For the text-containing cell, return its midpoint in [X, Y] coordinate format. 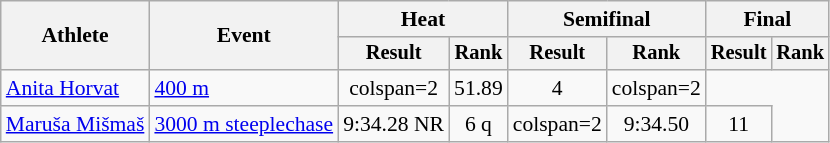
Maruša Mišmaš [76, 124]
3000 m steeplechase [244, 124]
Heat [423, 19]
51.89 [478, 88]
Final [768, 19]
9:34.28 NR [394, 124]
Event [244, 36]
400 m [244, 88]
Athlete [76, 36]
9:34.50 [656, 124]
11 [739, 124]
Anita Horvat [76, 88]
4 [558, 88]
Semifinal [607, 19]
6 q [478, 124]
